Capture the cell that displays the provided text and extract its (x, y) central coordinate. 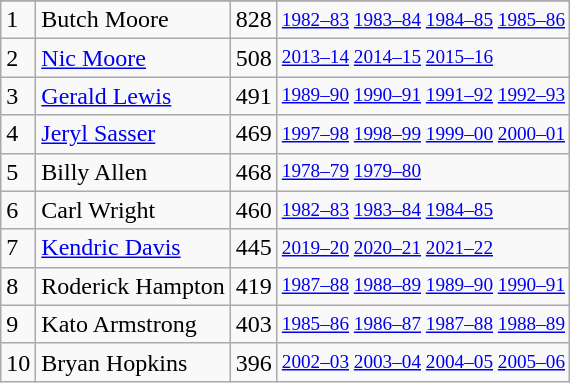
445 (254, 248)
10 (18, 362)
1982–83 1983–84 1984–85 1985–86 (423, 20)
1987–88 1988–89 1989–90 1990–91 (423, 286)
Roderick Hampton (133, 286)
2 (18, 58)
6 (18, 210)
Carl Wright (133, 210)
Billy Allen (133, 172)
1978–79 1979–80 (423, 172)
460 (254, 210)
1997–98 1998–99 1999–00 2000–01 (423, 134)
828 (254, 20)
8 (18, 286)
2019–20 2020–21 2021–22 (423, 248)
1985–86 1986–87 1987–88 1988–89 (423, 324)
2002–03 2003–04 2004–05 2005–06 (423, 362)
1982–83 1983–84 1984–85 (423, 210)
469 (254, 134)
1989–90 1990–91 1991–92 1992–93 (423, 96)
3 (18, 96)
Nic Moore (133, 58)
Kato Armstrong (133, 324)
5 (18, 172)
396 (254, 362)
508 (254, 58)
468 (254, 172)
Gerald Lewis (133, 96)
419 (254, 286)
Butch Moore (133, 20)
491 (254, 96)
Bryan Hopkins (133, 362)
4 (18, 134)
403 (254, 324)
9 (18, 324)
1 (18, 20)
7 (18, 248)
2013–14 2014–15 2015–16 (423, 58)
Jeryl Sasser (133, 134)
Kendric Davis (133, 248)
